For the text-containing cell, return its midpoint in [x, y] coordinate format. 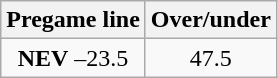
Over/under [210, 20]
47.5 [210, 58]
Pregame line [74, 20]
NEV –23.5 [74, 58]
